Determine the (X, Y) coordinate at the center of the cell enclosing the given text.  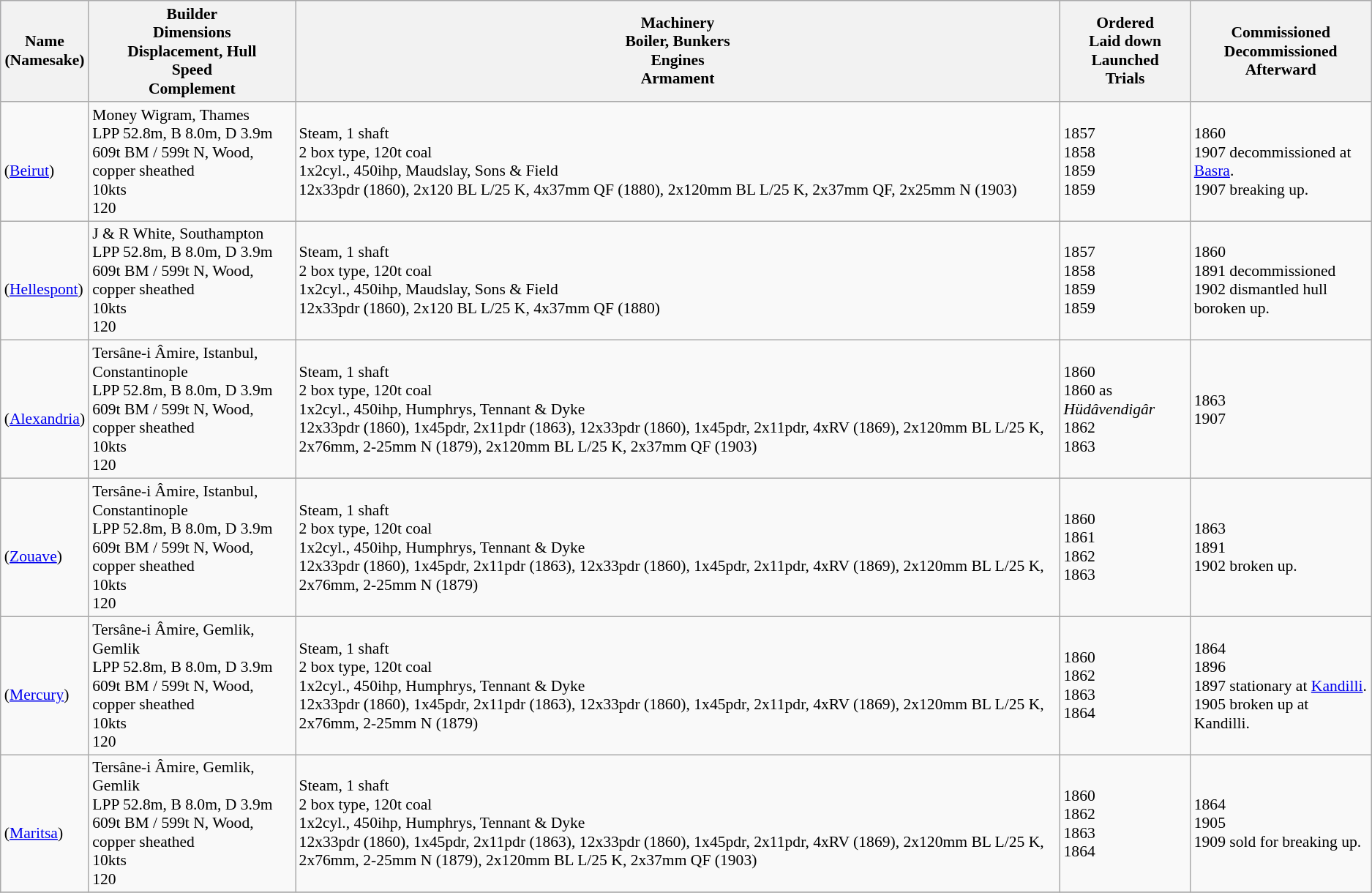
18601907 decommissioned at Basra.1907 breaking up. (1281, 161)
186419051909 sold for breaking up. (1281, 824)
(Hellespont) (45, 281)
(Alexandria) (45, 410)
Money Wigram, ThamesLPP 52.8m, B 8.0m, D 3.9m609t BM / 599t N, Wood, copper sheathed10kts120 (192, 161)
(Zouave) (45, 548)
CommissionedDecommissionedAfterward (1281, 51)
OrderedLaid downLaunchedTrials (1125, 51)
BuilderDimensionsDisplacement, HullSpeedComplement (192, 51)
186418961897 stationary at Kandilli.1905 broken up at Kandilli. (1281, 685)
Name(Namesake) (45, 51)
18601891 decommissioned1902 dismantled hull boroken up. (1281, 281)
MachineryBoiler, BunkersEnginesArmament (678, 51)
(Maritsa) (45, 824)
1860186118621863 (1125, 548)
Steam, 1 shaft2 box type, 120t coal1x2cyl., 450ihp, Maudslay, Sons & Field12x33pdr (1860), 2x120 BL L/25 K, 4x37mm QF (1880) (678, 281)
(Mercury) (45, 685)
(Beirut) (45, 161)
18631907 (1281, 410)
186318911902 broken up. (1281, 548)
18601860 as Hüdâvendigâr18621863 (1125, 410)
J & R White, SouthamptonLPP 52.8m, B 8.0m, D 3.9m609t BM / 599t N, Wood, copper sheathed10kts120 (192, 281)
